Search for the cell housing the specified text and yield its [x, y] center coordinate. 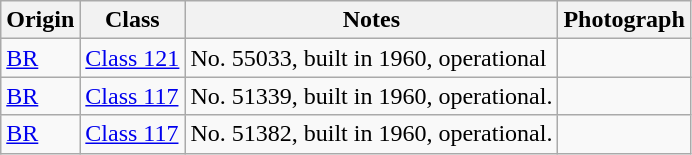
Photograph [624, 20]
Origin [40, 20]
No. 51382, built in 1960, operational. [372, 134]
Notes [372, 20]
Class [132, 20]
No. 55033, built in 1960, operational [372, 58]
Class 121 [132, 58]
No. 51339, built in 1960, operational. [372, 96]
